Pinpoint the cell where the given text exists, returning its [X, Y] midpoint coordinate. 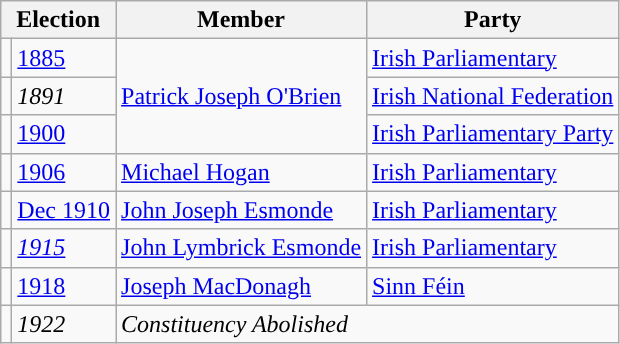
John Joseph Esmonde [242, 210]
Joseph MacDonagh [242, 286]
1891 [64, 96]
Party [493, 20]
Election [58, 20]
Irish Parliamentary Party [493, 134]
1906 [64, 172]
1918 [64, 286]
1922 [64, 324]
Patrick Joseph O'Brien [242, 96]
1885 [64, 58]
Michael Hogan [242, 172]
1915 [64, 248]
John Lymbrick Esmonde [242, 248]
Member [242, 20]
Constituency Abolished [368, 324]
Sinn Féin [493, 286]
Dec 1910 [64, 210]
Irish National Federation [493, 96]
1900 [64, 134]
